Output the (X, Y) coordinate of the center of the cell containing the given text.  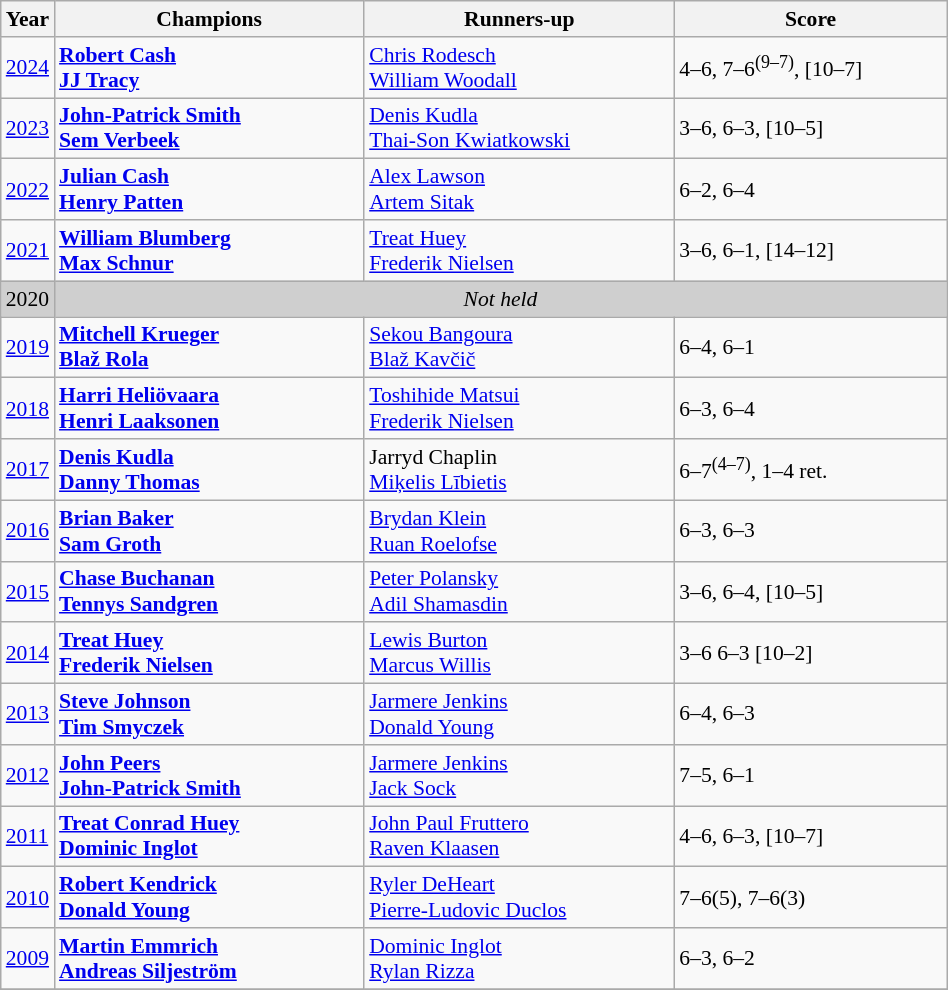
2017 (28, 470)
2022 (28, 190)
Sekou Bangoura Blaž Kavčič (519, 348)
3–6, 6–1, [14–12] (810, 250)
2015 (28, 592)
Steve Johnson Tim Smyczek (209, 714)
Alex Lawson Artem Sitak (519, 190)
6–7(4–7), 1–4 ret. (810, 470)
2024 (28, 68)
Jarryd Chaplin Miķelis Lībietis (519, 470)
Jarmere Jenkins Jack Sock (519, 776)
Mitchell Krueger Blaž Rola (209, 348)
Denis Kudla Danny Thomas (209, 470)
7–5, 6–1 (810, 776)
Treat Conrad Huey Dominic Inglot (209, 836)
Julian Cash Henry Patten (209, 190)
2010 (28, 898)
3–6, 6–4, [10–5] (810, 592)
Martin Emmrich Andreas Siljeström (209, 958)
2014 (28, 654)
Chris Rodesch William Woodall (519, 68)
2009 (28, 958)
William Blumberg Max Schnur (209, 250)
4–6, 7–6(9–7), [10–7] (810, 68)
6–2, 6–4 (810, 190)
Robert Cash JJ Tracy (209, 68)
Score (810, 19)
Jarmere Jenkins Donald Young (519, 714)
Dominic Inglot Rylan Rizza (519, 958)
Runners-up (519, 19)
Brydan Klein Ruan Roelofse (519, 530)
2016 (28, 530)
3–6, 6–3, [10–5] (810, 128)
6–3, 6–2 (810, 958)
Harri Heliövaara Henri Laaksonen (209, 408)
John-Patrick Smith Sem Verbeek (209, 128)
Champions (209, 19)
Chase Buchanan Tennys Sandgren (209, 592)
Year (28, 19)
3–6 6–3 [10–2] (810, 654)
2012 (28, 776)
6–3, 6–4 (810, 408)
7–6(5), 7–6(3) (810, 898)
2013 (28, 714)
2018 (28, 408)
2019 (28, 348)
Not held (500, 299)
Toshihide Matsui Frederik Nielsen (519, 408)
2020 (28, 299)
Brian Baker Sam Groth (209, 530)
2011 (28, 836)
6–4, 6–3 (810, 714)
Robert Kendrick Donald Young (209, 898)
John Peers John-Patrick Smith (209, 776)
Ryler DeHeart Pierre-Ludovic Duclos (519, 898)
Peter Polansky Adil Shamasdin (519, 592)
Denis Kudla Thai-Son Kwiatkowski (519, 128)
6–4, 6–1 (810, 348)
2021 (28, 250)
Lewis Burton Marcus Willis (519, 654)
2023 (28, 128)
6–3, 6–3 (810, 530)
4–6, 6–3, [10–7] (810, 836)
John Paul Fruttero Raven Klaasen (519, 836)
